Search for the cell housing the specified text and yield its (X, Y) center coordinate. 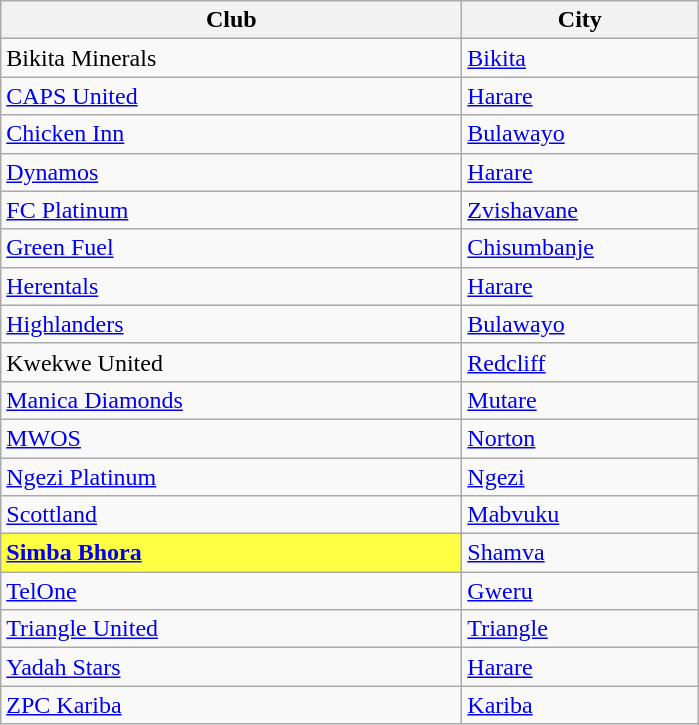
Zvishavane (580, 210)
Triangle (580, 629)
FC Platinum (232, 210)
Simba Bhora (232, 553)
CAPS United (232, 96)
Manica Diamonds (232, 400)
City (580, 20)
Green Fuel (232, 248)
Shamva (580, 553)
Ngezi (580, 477)
MWOS (232, 438)
Redcliff (580, 362)
TelOne (232, 591)
Herentals (232, 286)
Triangle United (232, 629)
Club (232, 20)
Ngezi Platinum (232, 477)
Chisumbanje (580, 248)
Bikita (580, 58)
Mutare (580, 400)
Mabvuku (580, 515)
Chicken Inn (232, 134)
Gweru (580, 591)
Highlanders (232, 324)
Bikita Minerals (232, 58)
ZPC Kariba (232, 705)
Dynamos (232, 172)
Kwekwe United (232, 362)
Scottland (232, 515)
Yadah Stars (232, 667)
Kariba (580, 705)
Norton (580, 438)
